For the text-containing cell, return its midpoint in [X, Y] coordinate format. 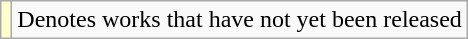
Denotes works that have not yet been released [240, 20]
